Find where the given text appears and provide that cell's center as (X, Y) coordinate. 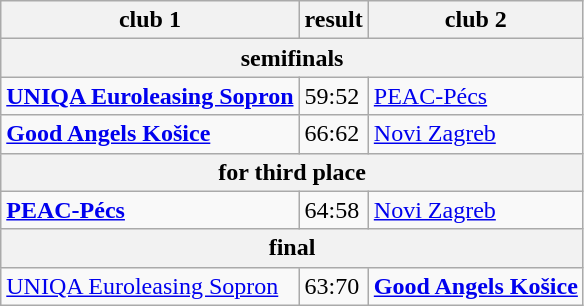
club 1 (150, 20)
final (292, 248)
for third place (292, 172)
63:70 (334, 286)
semifinals (292, 58)
59:52 (334, 96)
result (334, 20)
club 2 (476, 20)
66:62 (334, 134)
64:58 (334, 210)
